Extract the [X, Y] coordinate from the center of the cell holding the provided text.  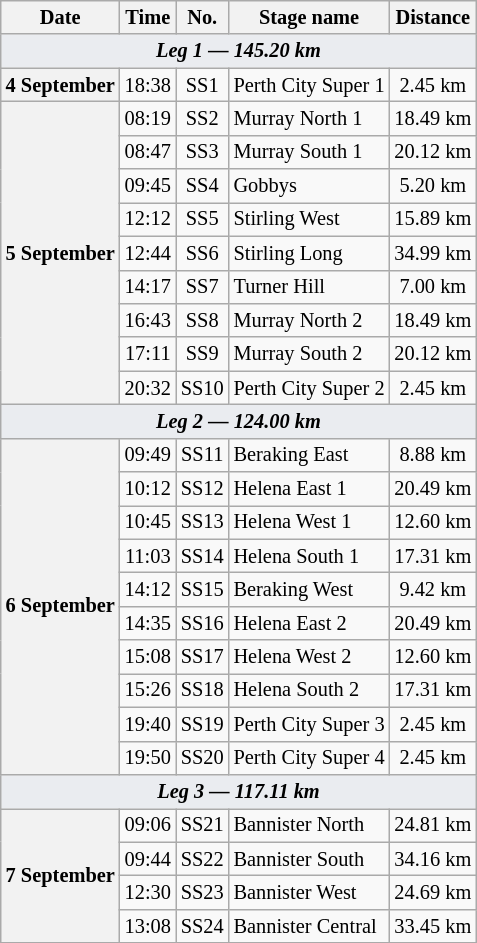
SS23 [202, 892]
SS15 [202, 589]
8.88 km [432, 455]
15.89 km [432, 219]
19:50 [148, 758]
Helena East 1 [310, 489]
SS24 [202, 926]
6 September [60, 606]
Time [148, 17]
SS21 [202, 825]
Murray North 1 [310, 118]
Stirling Long [310, 253]
Leg 1 — 145.20 km [238, 51]
14:12 [148, 589]
Helena East 2 [310, 623]
SS20 [202, 758]
Stirling West [310, 219]
14:35 [148, 623]
Distance [432, 17]
Murray South 2 [310, 354]
Helena South 1 [310, 556]
SS8 [202, 320]
SS12 [202, 489]
SS16 [202, 623]
SS6 [202, 253]
SS4 [202, 186]
12:12 [148, 219]
Leg 3 — 117.11 km [238, 791]
SS18 [202, 690]
09:06 [148, 825]
19:40 [148, 724]
Helena South 2 [310, 690]
7.00 km [432, 287]
No. [202, 17]
10:12 [148, 489]
SS17 [202, 657]
20:32 [148, 388]
Perth City Super 3 [310, 724]
24.81 km [432, 825]
Murray South 1 [310, 152]
5 September [60, 252]
09:45 [148, 186]
SS13 [202, 522]
SS3 [202, 152]
4 September [60, 85]
Beraking West [310, 589]
Helena West 1 [310, 522]
08:47 [148, 152]
12:30 [148, 892]
34.99 km [432, 253]
09:44 [148, 859]
12:44 [148, 253]
16:43 [148, 320]
Bannister West [310, 892]
18:38 [148, 85]
10:45 [148, 522]
Beraking East [310, 455]
33.45 km [432, 926]
Turner Hill [310, 287]
7 September [60, 876]
Perth City Super 2 [310, 388]
9.42 km [432, 589]
34.16 km [432, 859]
SS14 [202, 556]
Helena West 2 [310, 657]
Perth City Super 4 [310, 758]
15:08 [148, 657]
SS9 [202, 354]
Gobbys [310, 186]
14:17 [148, 287]
Perth City Super 1 [310, 85]
Murray North 2 [310, 320]
Bannister North [310, 825]
SS22 [202, 859]
SS10 [202, 388]
Leg 2 — 124.00 km [238, 421]
5.20 km [432, 186]
Bannister Central [310, 926]
SS7 [202, 287]
SS5 [202, 219]
11:03 [148, 556]
13:08 [148, 926]
08:19 [148, 118]
Bannister South [310, 859]
SS11 [202, 455]
09:49 [148, 455]
17:11 [148, 354]
Date [60, 17]
24.69 km [432, 892]
SS19 [202, 724]
15:26 [148, 690]
SS2 [202, 118]
Stage name [310, 17]
SS1 [202, 85]
